Output the (x, y) coordinate of the center of the cell containing the given text.  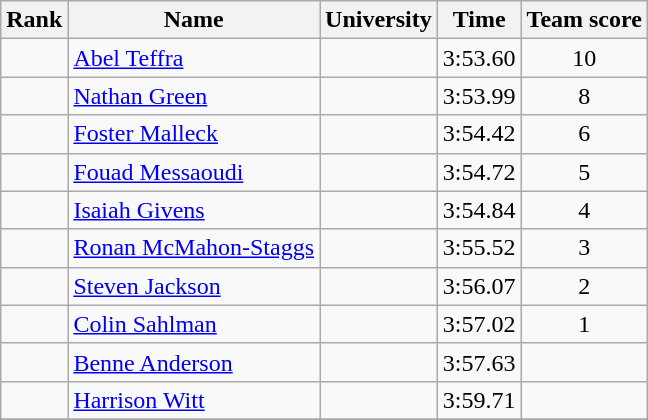
Benne Anderson (194, 362)
3:54.42 (479, 134)
Time (479, 20)
3:59.71 (479, 400)
Abel Teffra (194, 58)
Name (194, 20)
8 (584, 96)
Ronan McMahon-Staggs (194, 248)
Nathan Green (194, 96)
6 (584, 134)
Harrison Witt (194, 400)
Team score (584, 20)
3:55.52 (479, 248)
Isaiah Givens (194, 210)
3:54.84 (479, 210)
Steven Jackson (194, 286)
3:53.99 (479, 96)
3:56.07 (479, 286)
2 (584, 286)
Colin Sahlman (194, 324)
3:57.02 (479, 324)
5 (584, 172)
Foster Malleck (194, 134)
3:54.72 (479, 172)
3 (584, 248)
Fouad Messaoudi (194, 172)
3:53.60 (479, 58)
4 (584, 210)
10 (584, 58)
3:57.63 (479, 362)
University (379, 20)
Rank (34, 20)
1 (584, 324)
